Return the (X, Y) coordinate for the center point of the cell that contains the specified text.  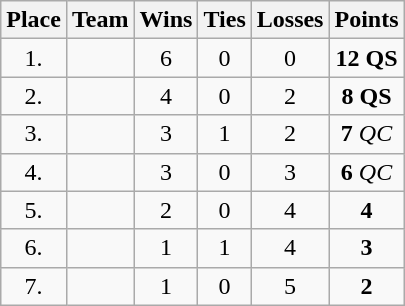
3. (34, 134)
12 QS (366, 58)
7. (34, 286)
Team (100, 20)
6 QC (366, 172)
Wins (166, 20)
6. (34, 248)
5. (34, 210)
5 (290, 286)
Ties (224, 20)
2. (34, 96)
8 QS (366, 96)
Losses (290, 20)
Place (34, 20)
6 (166, 58)
4. (34, 172)
Points (366, 20)
7 QC (366, 134)
1. (34, 58)
